Provide the [x, y] coordinate of the cell's center where the given text is located.  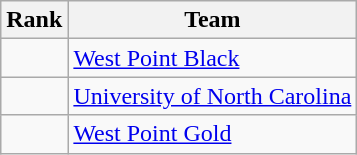
Rank [34, 20]
West Point Black [212, 58]
Team [212, 20]
University of North Carolina [212, 96]
West Point Gold [212, 134]
